Return the [x, y] coordinate for the center point of the cell that contains the specified text.  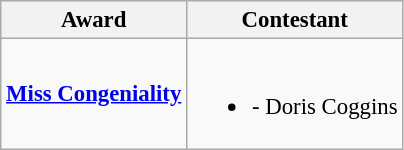
Contestant [295, 20]
Award [94, 20]
Miss Congeniality [94, 94]
- Doris Coggins [295, 94]
